Identify which cell holds the provided text, then report its (X, Y) central coordinate. 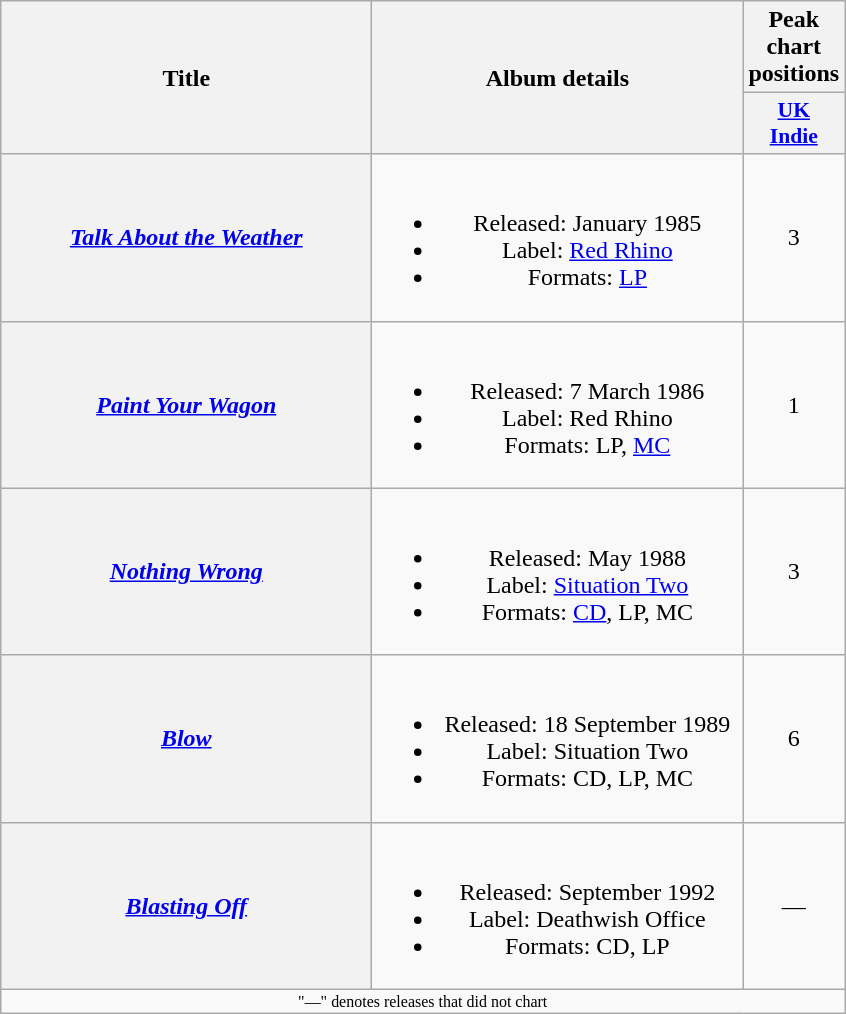
Peak chart positions (794, 47)
Released: May 1988Label: Situation TwoFormats: CD, LP, MC (558, 572)
Released: January 1985Label: Red RhinoFormats: LP (558, 238)
Paint Your Wagon (186, 404)
— (794, 906)
Talk About the Weather (186, 238)
Blasting Off (186, 906)
Blow (186, 738)
Released: 18 September 1989Label: Situation TwoFormats: CD, LP, MC (558, 738)
Released: September 1992Label: Deathwish OfficeFormats: CD, LP (558, 906)
1 (794, 404)
Nothing Wrong (186, 572)
6 (794, 738)
Released: 7 March 1986Label: Red RhinoFormats: LP, MC (558, 404)
Title (186, 78)
UKIndie (794, 124)
"—" denotes releases that did not chart (423, 1001)
Album details (558, 78)
